Extract the [x, y] coordinate from the center of the cell holding the provided text.  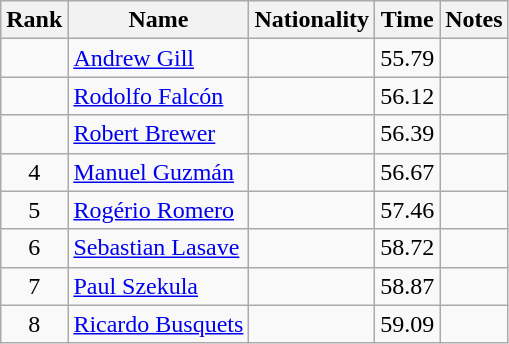
Rogério Romero [158, 210]
55.79 [408, 58]
Time [408, 20]
Nationality [312, 20]
4 [34, 172]
Notes [474, 20]
7 [34, 286]
57.46 [408, 210]
Ricardo Busquets [158, 324]
Name [158, 20]
Rodolfo Falcón [158, 96]
56.12 [408, 96]
Sebastian Lasave [158, 248]
Robert Brewer [158, 134]
58.72 [408, 248]
Paul Szekula [158, 286]
Manuel Guzmán [158, 172]
56.39 [408, 134]
5 [34, 210]
Rank [34, 20]
6 [34, 248]
58.87 [408, 286]
56.67 [408, 172]
59.09 [408, 324]
Andrew Gill [158, 58]
8 [34, 324]
